For the text-containing cell, return its midpoint in [x, y] coordinate format. 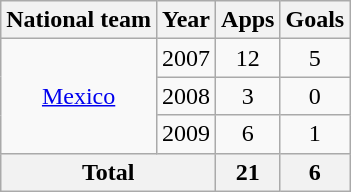
2007 [186, 58]
12 [248, 58]
2008 [186, 96]
1 [315, 134]
National team [79, 20]
Year [186, 20]
0 [315, 96]
21 [248, 172]
Total [108, 172]
5 [315, 58]
Goals [315, 20]
Apps [248, 20]
2009 [186, 134]
Mexico [79, 96]
3 [248, 96]
